Return the (x, y) coordinate for the center point of the cell that contains the specified text.  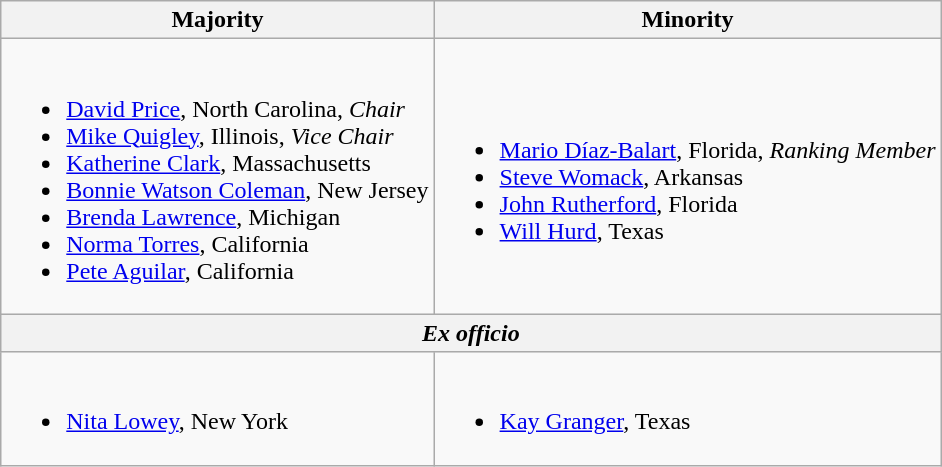
Mario Díaz-Balart, Florida, Ranking MemberSteve Womack, ArkansasJohn Rutherford, FloridaWill Hurd, Texas (688, 176)
Majority (218, 20)
Minority (688, 20)
Ex officio (471, 333)
Nita Lowey, New York (218, 408)
Kay Granger, Texas (688, 408)
